For the text-containing cell, return its midpoint in [x, y] coordinate format. 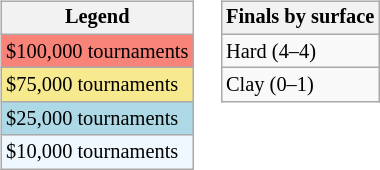
Hard (4–4) [300, 51]
$25,000 tournaments [97, 119]
Clay (0–1) [300, 85]
Finals by surface [300, 18]
$10,000 tournaments [97, 152]
$100,000 tournaments [97, 51]
$75,000 tournaments [97, 85]
Legend [97, 18]
